Capture the cell that displays the provided text and extract its (X, Y) central coordinate. 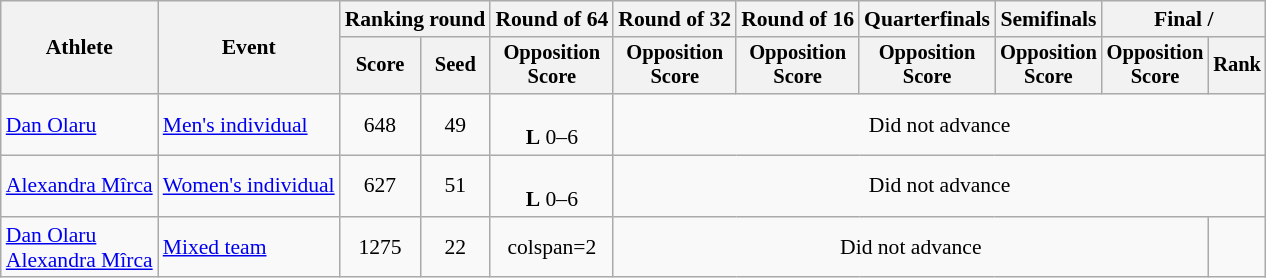
1275 (380, 248)
49 (455, 124)
Seed (455, 66)
Score (380, 66)
Dan OlaruAlexandra Mîrca (80, 248)
Quarterfinals (927, 19)
Women's individual (249, 186)
Semifinals (1048, 19)
Mixed team (249, 248)
627 (380, 186)
Round of 16 (798, 19)
Round of 64 (552, 19)
648 (380, 124)
Alexandra Mîrca (80, 186)
Dan Olaru (80, 124)
Event (249, 48)
51 (455, 186)
colspan=2 (552, 248)
Men's individual (249, 124)
Ranking round (416, 19)
Rank (1237, 66)
Round of 32 (674, 19)
Final / (1184, 19)
22 (455, 248)
Athlete (80, 48)
